Locate the cell with the specified text and output its (x, y) center coordinate. 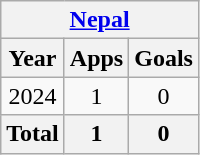
2024 (33, 96)
Nepal (100, 20)
Year (33, 58)
Apps (96, 58)
Goals (164, 58)
Total (33, 134)
